Return the [x, y] coordinate for the center point of the cell that contains the specified text.  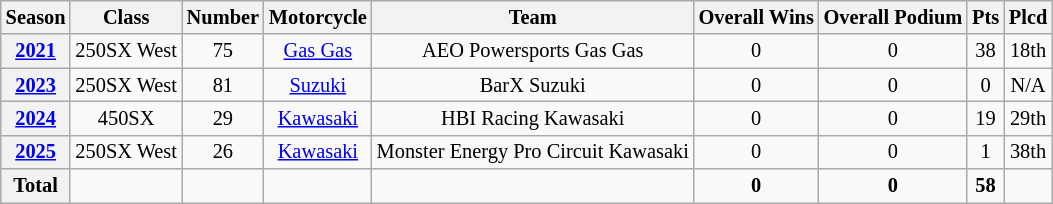
N/A [1028, 85]
26 [223, 152]
Number [223, 17]
Plcd [1028, 17]
AEO Powersports Gas Gas [533, 51]
18th [1028, 51]
Gas Gas [318, 51]
Suzuki [318, 85]
2024 [36, 118]
HBI Racing Kawasaki [533, 118]
450SX [126, 118]
29 [223, 118]
Season [36, 17]
Team [533, 17]
81 [223, 85]
Overall Wins [756, 17]
58 [986, 186]
Motorcycle [318, 17]
BarX Suzuki [533, 85]
2023 [36, 85]
1 [986, 152]
Class [126, 17]
2021 [36, 51]
Pts [986, 17]
2025 [36, 152]
Total [36, 186]
19 [986, 118]
38th [1028, 152]
Monster Energy Pro Circuit Kawasaki [533, 152]
Overall Podium [893, 17]
29th [1028, 118]
75 [223, 51]
38 [986, 51]
